Capture the cell that displays the provided text and extract its [x, y] central coordinate. 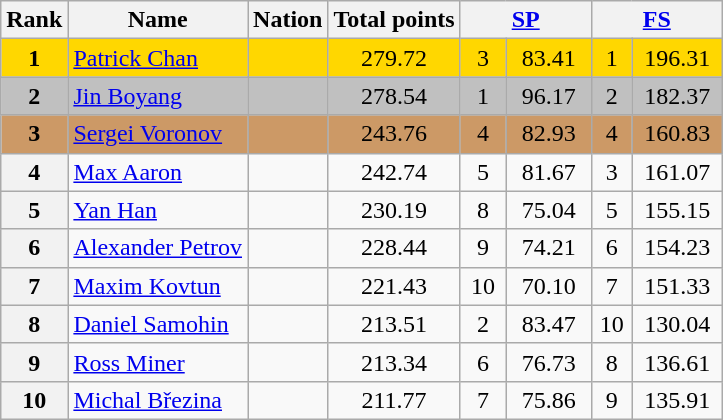
211.77 [394, 400]
Rank [34, 20]
Ross Miner [158, 362]
243.76 [394, 134]
81.67 [548, 172]
135.91 [677, 400]
154.23 [677, 248]
Total points [394, 20]
130.04 [677, 324]
Max Aaron [158, 172]
82.93 [548, 134]
213.51 [394, 324]
161.07 [677, 172]
Maxim Kovtun [158, 286]
278.54 [394, 96]
155.15 [677, 210]
221.43 [394, 286]
242.74 [394, 172]
Jin Boyang [158, 96]
Patrick Chan [158, 58]
SP [526, 20]
75.04 [548, 210]
Nation [288, 20]
70.10 [548, 286]
160.83 [677, 134]
228.44 [394, 248]
83.47 [548, 324]
213.34 [394, 362]
FS [656, 20]
Sergei Voronov [158, 134]
Name [158, 20]
96.17 [548, 96]
75.86 [548, 400]
Michal Březina [158, 400]
182.37 [677, 96]
136.61 [677, 362]
76.73 [548, 362]
196.31 [677, 58]
74.21 [548, 248]
Daniel Samohin [158, 324]
230.19 [394, 210]
Alexander Petrov [158, 248]
Yan Han [158, 210]
279.72 [394, 58]
151.33 [677, 286]
83.41 [548, 58]
